Return [X, Y] of the center of cell containing provided text 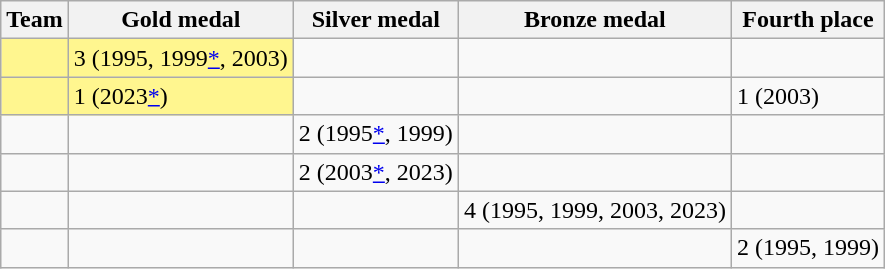
1 (2023*) [180, 96]
1 (2003) [808, 96]
Team [35, 20]
Silver medal [376, 20]
Bronze medal [594, 20]
3 (1995, 1999*, 2003) [180, 58]
2 (2003*, 2023) [376, 172]
Gold medal [180, 20]
4 (1995, 1999, 2003, 2023) [594, 210]
2 (1995*, 1999) [376, 134]
Fourth place [808, 20]
2 (1995, 1999) [808, 248]
